Extract the (x, y) coordinate from the center of the cell holding the provided text.  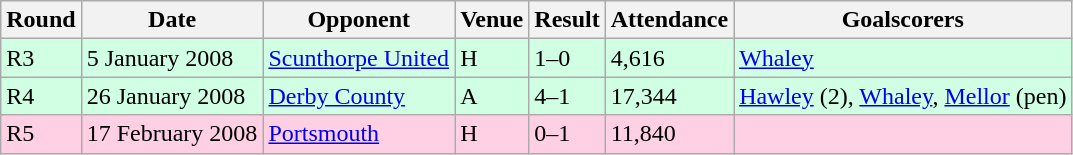
Result (567, 20)
Date (172, 20)
Round (41, 20)
26 January 2008 (172, 96)
R4 (41, 96)
R3 (41, 58)
17,344 (669, 96)
4–1 (567, 96)
Hawley (2), Whaley, Mellor (pen) (903, 96)
11,840 (669, 134)
Opponent (359, 20)
0–1 (567, 134)
4,616 (669, 58)
Attendance (669, 20)
Derby County (359, 96)
Venue (492, 20)
Portsmouth (359, 134)
Whaley (903, 58)
5 January 2008 (172, 58)
Goalscorers (903, 20)
Scunthorpe United (359, 58)
A (492, 96)
1–0 (567, 58)
R5 (41, 134)
17 February 2008 (172, 134)
